Determine the [X, Y] coordinate at the center of the cell enclosing the given text.  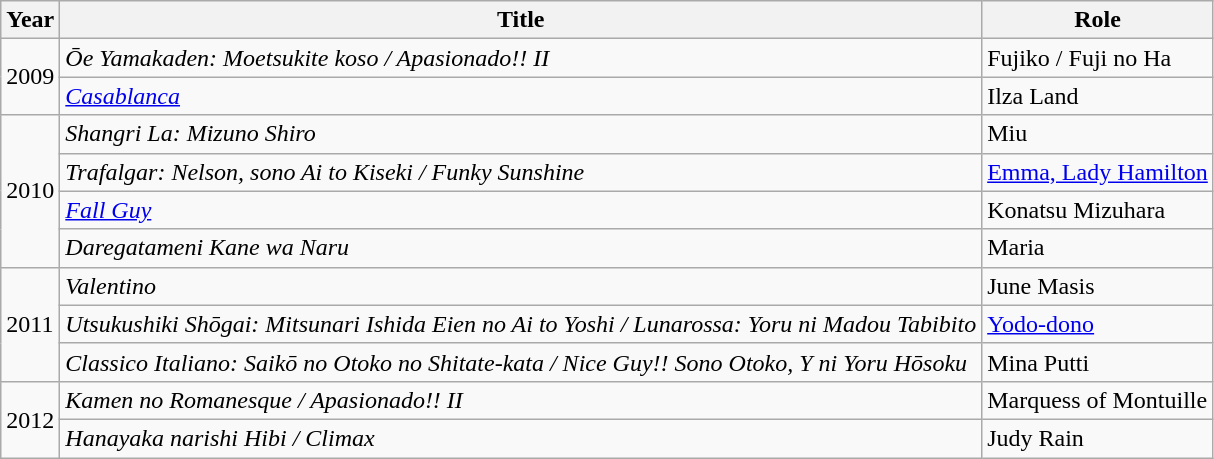
Fujiko / Fuji no Ha [1098, 58]
Konatsu Mizuhara [1098, 210]
Classico Italiano: Saikō no Otoko no Shitate-kata / Nice Guy!! Sono Otoko, Y ni Yoru Hōsoku [521, 362]
Mina Putti [1098, 362]
Casablanca [521, 96]
Ilza Land [1098, 96]
Hanayaka narishi Hibi / Climax [521, 438]
2011 [30, 324]
Marquess of Montuille [1098, 400]
Valentino [521, 286]
Emma, Lady Hamilton [1098, 172]
Year [30, 20]
Utsukushiki Shōgai: Mitsunari Ishida Eien no Ai to Yoshi / Lunarossa: Yoru ni Madou Tabibito [521, 324]
Title [521, 20]
Trafalgar: Nelson, sono Ai to Kiseki / Funky Sunshine [521, 172]
2010 [30, 191]
2009 [30, 77]
Shangri La: Mizuno Shiro [521, 134]
Daregatameni Kane wa Naru [521, 248]
Role [1098, 20]
2012 [30, 419]
Judy Rain [1098, 438]
Miu [1098, 134]
Ōe Yamakaden: Moetsukite koso / Apasionado!! II [521, 58]
Kamen no Romanesque / Apasionado!! II [521, 400]
Yodo-dono [1098, 324]
June Masis [1098, 286]
Fall Guy [521, 210]
Maria [1098, 248]
